Pinpoint the cell where the given text exists, returning its [X, Y] midpoint coordinate. 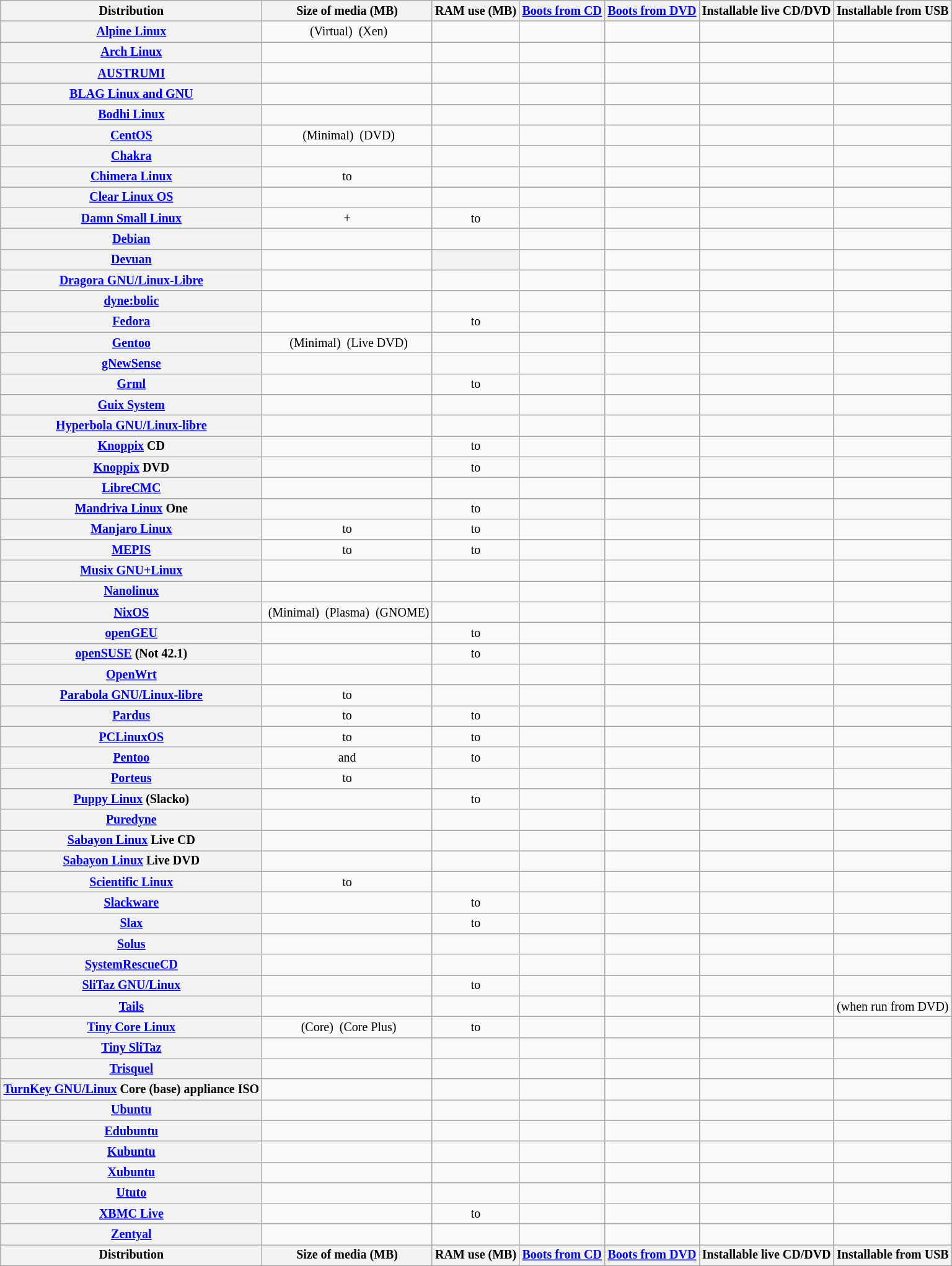
CentOS [131, 135]
Damn Small Linux [131, 218]
Alpine Linux [131, 32]
Dragora GNU/Linux-Libre [131, 280]
Knoppix CD [131, 446]
(Minimal) (DVD) [347, 135]
Edubuntu [131, 1130]
Manjaro Linux [131, 529]
Tiny Core Linux [131, 1027]
Sabayon Linux Live DVD [131, 861]
(Minimal) (Plasma) (GNOME) [347, 612]
Kubuntu [131, 1151]
Trisquel [131, 1068]
LibreCMC [131, 488]
Knoppix DVD [131, 467]
Pardus [131, 716]
gNewSense [131, 363]
(Virtual) (Xen) [347, 32]
PCLinuxOS [131, 736]
TurnKey GNU/Linux Core (base) appliance ISO [131, 1089]
+ [347, 218]
Slax [131, 923]
Nanolinux [131, 591]
SystemRescueCD [131, 965]
Musix GNU+Linux [131, 571]
Solus [131, 944]
Sabayon Linux Live CD [131, 840]
openGEU [131, 633]
Chakra [131, 156]
Clear Linux OS [131, 197]
Zentyal [131, 1234]
Scientific Linux [131, 882]
(Minimal) (Live DVD) [347, 343]
Parabola GNU/Linux-libre [131, 695]
(Core) (Core Plus) [347, 1027]
Chimera Linux [131, 177]
Tiny SliTaz [131, 1048]
Ututo [131, 1193]
Puppy Linux (Slacko) [131, 799]
Devuan [131, 260]
Gentoo [131, 343]
dyne:bolic [131, 301]
OpenWrt [131, 674]
XBMC Live [131, 1213]
openSUSE (Not 42.1) [131, 654]
Ubuntu [131, 1110]
Bodhi Linux [131, 114]
Mandriva Linux One [131, 508]
Porteus [131, 778]
Xubuntu [131, 1172]
Debian [131, 239]
Grml [131, 384]
Guix System [131, 405]
Puredyne [131, 819]
NixOS [131, 612]
Hyperbola GNU/Linux-libre [131, 425]
MEPIS [131, 550]
SliTaz GNU/Linux [131, 985]
Pentoo [131, 757]
Slackware [131, 902]
(when run from DVD) [892, 1006]
and [347, 757]
Arch Linux [131, 52]
BLAG Linux and GNU [131, 94]
AUSTRUMI [131, 73]
Fedora [131, 322]
Tails [131, 1006]
